Extract the [x, y] coordinate from the center of the cell holding the provided text.  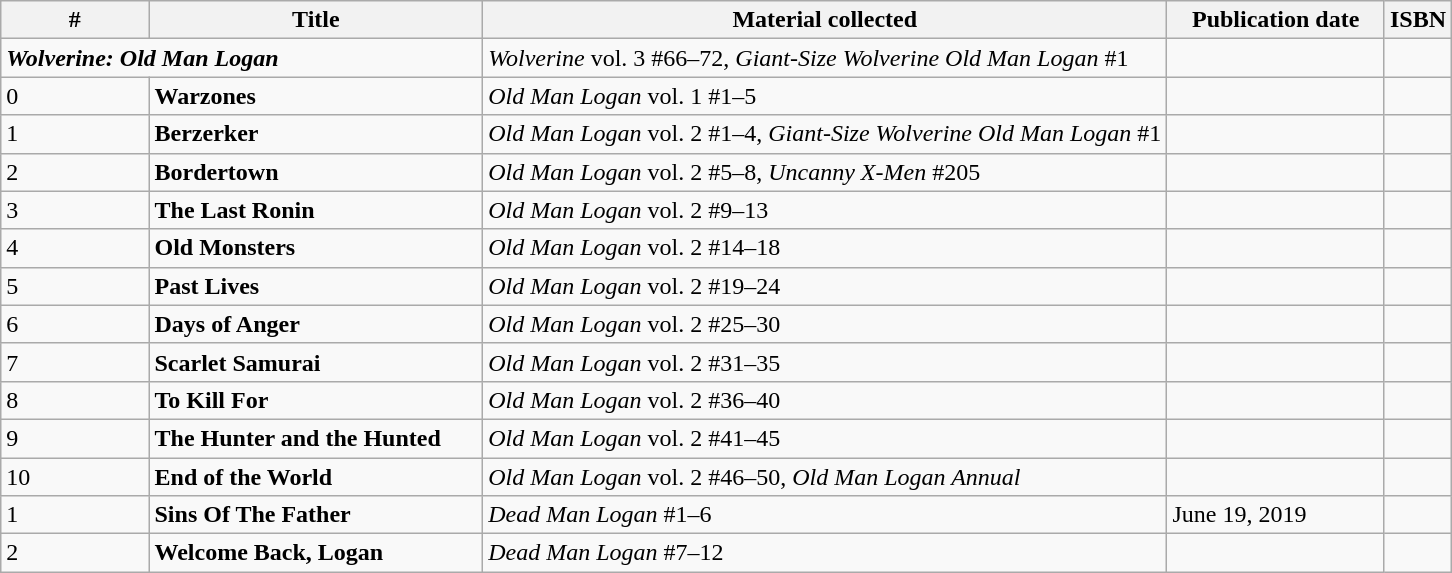
ISBN [1418, 20]
Old Man Logan vol. 2 #1–4, Giant-Size Wolverine Old Man Logan #1 [825, 134]
3 [75, 210]
Old Man Logan vol. 1 #1–5 [825, 96]
Old Man Logan vol. 2 #46–50, Old Man Logan Annual [825, 477]
Wolverine: Old Man Logan [242, 58]
Title [316, 20]
Wolverine vol. 3 #66–72, Giant-Size Wolverine Old Man Logan #1 [825, 58]
Berzerker [316, 134]
Publication date [1276, 20]
8 [75, 400]
Material collected [825, 20]
10 [75, 477]
The Last Ronin [316, 210]
9 [75, 438]
Old Man Logan vol. 2 #31–35 [825, 362]
Old Man Logan vol. 2 #25–30 [825, 324]
5 [75, 286]
June 19, 2019 [1276, 515]
Old Man Logan vol. 2 #5–8, Uncanny X-Men #205 [825, 172]
4 [75, 248]
Scarlet Samurai [316, 362]
Welcome Back, Logan [316, 553]
End of the World [316, 477]
Days of Anger [316, 324]
Dead Man Logan #7–12 [825, 553]
Past Lives [316, 286]
Dead Man Logan #1–6 [825, 515]
Old Man Logan vol. 2 #41–45 [825, 438]
# [75, 20]
Warzones [316, 96]
Old Man Logan vol. 2 #19–24 [825, 286]
Old Man Logan vol. 2 #14–18 [825, 248]
Sins Of The Father [316, 515]
0 [75, 96]
To Kill For [316, 400]
The Hunter and the Hunted [316, 438]
7 [75, 362]
Old Man Logan vol. 2 #36–40 [825, 400]
Old Man Logan vol. 2 #9–13 [825, 210]
Old Monsters [316, 248]
6 [75, 324]
Bordertown [316, 172]
